Pinpoint the cell where the given text exists, returning its (x, y) midpoint coordinate. 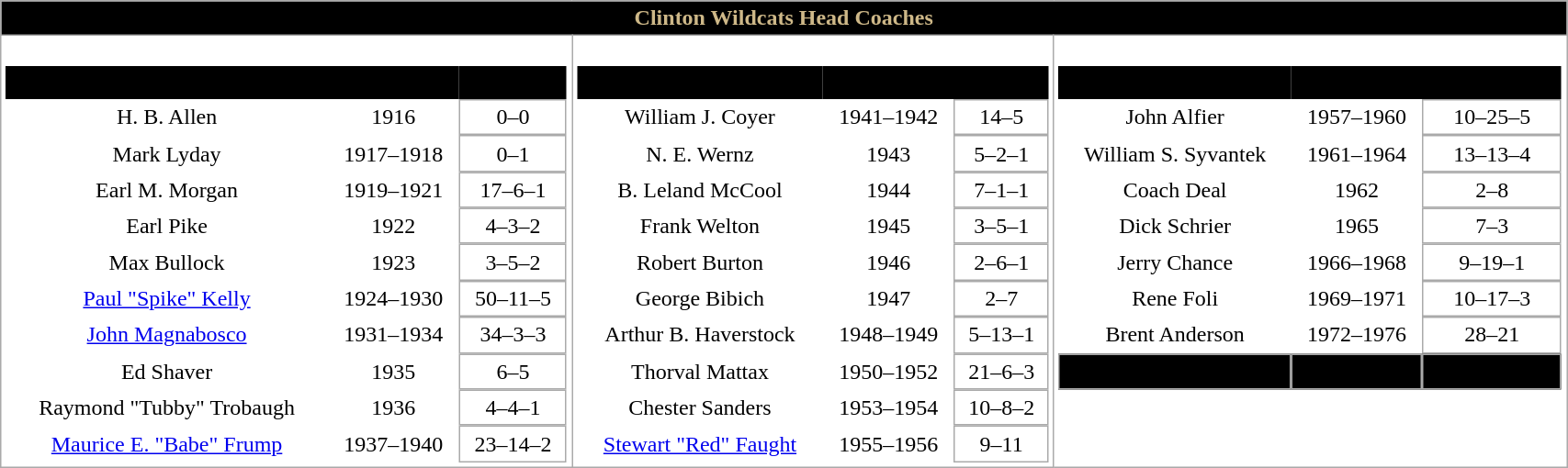
Mark Lyday (167, 153)
1953–1954 (889, 407)
0–0 (513, 117)
Jerry Chance (1176, 262)
1923 (393, 262)
Earl Pike (167, 227)
1917–1918 (393, 153)
2–8 (1493, 190)
Rene Foli (1176, 299)
0–1 (513, 153)
William S. Syvantek (1176, 153)
4–3–2 (513, 227)
6–5 (513, 372)
10–17–3 (1493, 299)
9–11 (1001, 444)
Robert Burton (700, 262)
3–5–2 (513, 262)
1966–1968 (1358, 262)
Frank Welton (700, 227)
1948–1949 (889, 335)
5–13–1 (1001, 335)
10–25–5 (1493, 117)
14–5 (1001, 117)
1947 (889, 299)
1916-1977 (1358, 372)
William J. Coyer (700, 117)
Clinton Wildcats Head Coaches (784, 18)
Stewart "Red" Faught (700, 444)
13–13–4 (1493, 153)
H. B. Allen (167, 117)
Brent Anderson (1176, 335)
298-222-39 (1493, 372)
Thorval Mattax (700, 372)
1972–1976 (1358, 335)
9–19–1 (1493, 262)
Ed Shaver (167, 372)
1931–1934 (393, 335)
1941–1942 (889, 117)
2–6–1 (1001, 262)
1969–1971 (1358, 299)
1924–1930 (393, 299)
50–11–5 (513, 299)
3–5–1 (1001, 227)
28–21 (1493, 335)
1936 (393, 407)
Maurice E. "Babe" Frump (167, 444)
Dick Schrier (1176, 227)
7–3 (1493, 227)
1961–1964 (1358, 153)
1943 (889, 153)
23–14–2 (513, 444)
Earl M. Morgan (167, 190)
1919–1921 (393, 190)
Max Bullock (167, 262)
Raymond "Tubby" Trobaugh (167, 407)
1935 (393, 372)
John Magnabosco (167, 335)
Paul "Spike" Kelly (167, 299)
4–4–1 (513, 407)
1945 (889, 227)
1944 (889, 190)
B. Leland McCool (700, 190)
5–2–1 (1001, 153)
George Bibich (700, 299)
1922 (393, 227)
1965 (1358, 227)
7–1–1 (1001, 190)
1955–1956 (889, 444)
Arthur B. Haverstock (700, 335)
Coach Deal (1176, 190)
2–7 (1001, 299)
1962 (1358, 190)
1957–1960 (1358, 117)
Overall Record (1176, 372)
1916 (393, 117)
21–6–3 (1001, 372)
N. E. Wernz (700, 153)
John Alfier (1176, 117)
1937–1940 (393, 444)
1946 (889, 262)
10–8–2 (1001, 407)
34–3–3 (513, 335)
17–6–1 (513, 190)
Chester Sanders (700, 407)
1950–1952 (889, 372)
